Search for the cell housing the specified text and yield its [x, y] center coordinate. 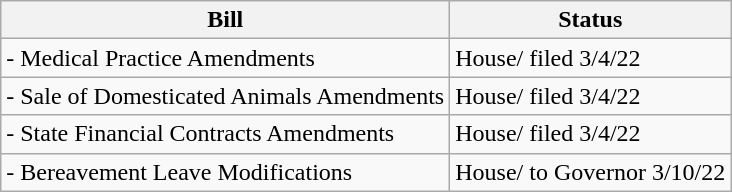
- Sale of Domesticated Animals Amendments [226, 96]
Status [590, 20]
- Bereavement Leave Modifications [226, 172]
House/ to Governor 3/10/22 [590, 172]
- State Financial Contracts Amendments [226, 134]
- Medical Practice Amendments [226, 58]
Bill [226, 20]
